Pinpoint the cell where the given text exists, returning its [X, Y] midpoint coordinate. 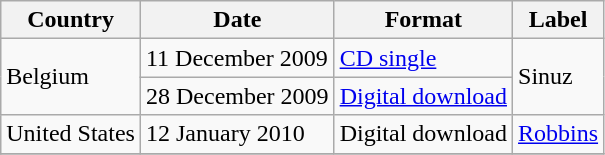
Country [71, 20]
Sinuz [558, 77]
11 December 2009 [237, 58]
28 December 2009 [237, 96]
Belgium [71, 77]
Robbins [558, 134]
CD single [423, 58]
United States [71, 134]
Label [558, 20]
Format [423, 20]
12 January 2010 [237, 134]
Date [237, 20]
